Capture the cell that displays the provided text and extract its (x, y) central coordinate. 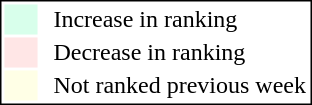
Increase in ranking (180, 19)
Not ranked previous week (180, 85)
Decrease in ranking (180, 53)
